Return (x, y) of the center of cell containing provided text 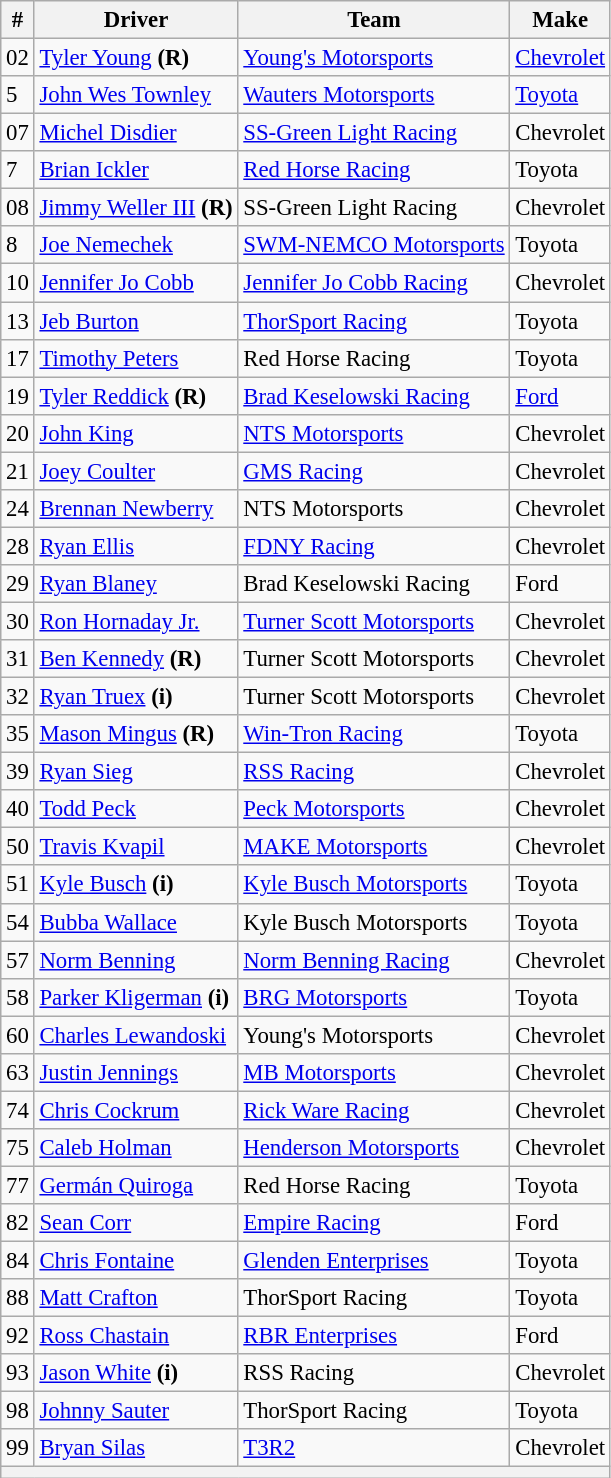
88 (18, 1298)
50 (18, 847)
84 (18, 1261)
51 (18, 885)
77 (18, 1185)
RBR Enterprises (374, 1336)
32 (18, 697)
Ben Kennedy (R) (136, 659)
# (18, 20)
Jennifer Jo Cobb (136, 283)
82 (18, 1223)
60 (18, 1035)
Ryan Blaney (136, 584)
Peck Motorsports (374, 809)
John King (136, 433)
Brennan Newberry (136, 509)
John Wes Townley (136, 95)
40 (18, 809)
Bubba Wallace (136, 922)
7 (18, 170)
92 (18, 1336)
Charles Lewandoski (136, 1035)
02 (18, 58)
13 (18, 321)
58 (18, 997)
Jennifer Jo Cobb Racing (374, 283)
Sean Corr (136, 1223)
Ryan Ellis (136, 546)
Jimmy Weller III (R) (136, 208)
Kyle Busch (i) (136, 885)
MB Motorsports (374, 1073)
Jeb Burton (136, 321)
17 (18, 358)
Jason White (i) (136, 1373)
Johnny Sauter (136, 1411)
30 (18, 621)
T3R2 (374, 1449)
08 (18, 208)
Ross Chastain (136, 1336)
Joe Nemechek (136, 245)
Norm Benning Racing (374, 960)
Tyler Young (R) (136, 58)
Wauters Motorsports (374, 95)
GMS Racing (374, 471)
Henderson Motorsports (374, 1148)
Empire Racing (374, 1223)
98 (18, 1411)
Parker Kligerman (i) (136, 997)
FDNY Racing (374, 546)
Joey Coulter (136, 471)
Todd Peck (136, 809)
Rick Ware Racing (374, 1110)
8 (18, 245)
Team (374, 20)
Glenden Enterprises (374, 1261)
57 (18, 960)
Brian Ickler (136, 170)
Caleb Holman (136, 1148)
Win-Tron Racing (374, 734)
Ron Hornaday Jr. (136, 621)
Driver (136, 20)
10 (18, 283)
Travis Kvapil (136, 847)
74 (18, 1110)
Justin Jennings (136, 1073)
35 (18, 734)
Make (560, 20)
31 (18, 659)
5 (18, 95)
Tyler Reddick (R) (136, 396)
99 (18, 1449)
39 (18, 772)
28 (18, 546)
93 (18, 1373)
MAKE Motorsports (374, 847)
Norm Benning (136, 960)
63 (18, 1073)
Chris Fontaine (136, 1261)
SWM-NEMCO Motorsports (374, 245)
20 (18, 433)
Germán Quiroga (136, 1185)
19 (18, 396)
BRG Motorsports (374, 997)
Michel Disdier (136, 133)
Ryan Truex (i) (136, 697)
07 (18, 133)
75 (18, 1148)
54 (18, 922)
Matt Crafton (136, 1298)
21 (18, 471)
Mason Mingus (R) (136, 734)
24 (18, 509)
Bryan Silas (136, 1449)
29 (18, 584)
Chris Cockrum (136, 1110)
Ryan Sieg (136, 772)
Timothy Peters (136, 358)
